Extract the (x, y) coordinate from the center of the cell holding the provided text.  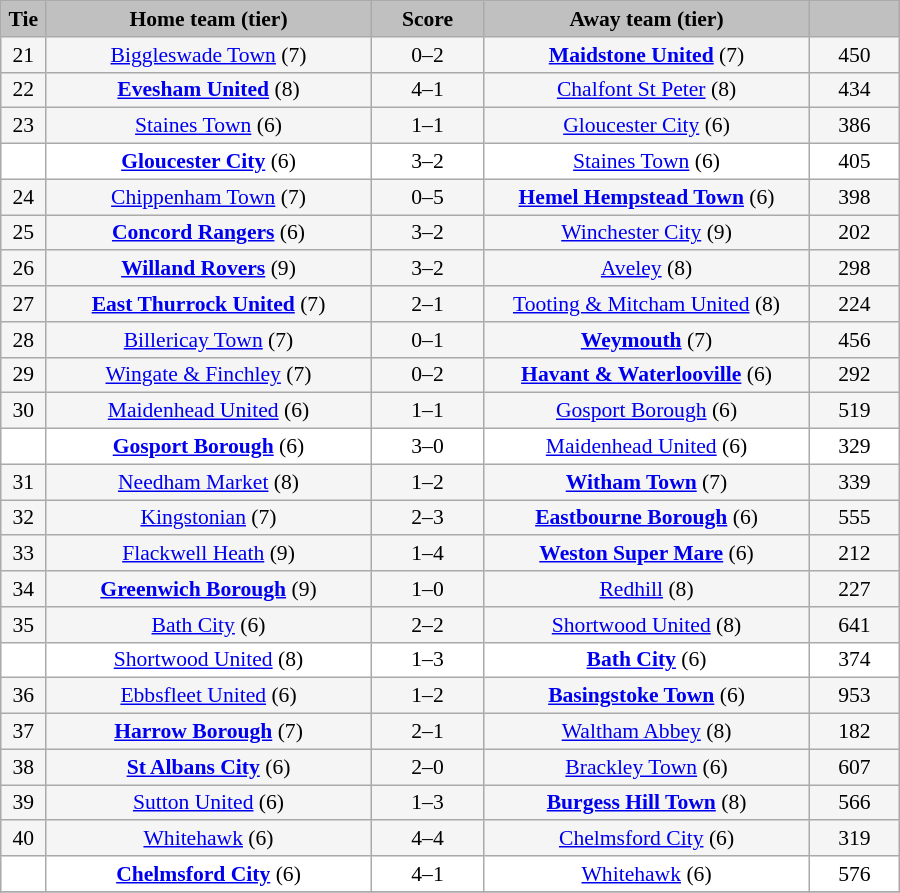
182 (854, 732)
Weston Super Mare (6) (647, 554)
Greenwich Borough (9) (209, 589)
434 (854, 90)
0–1 (427, 340)
1–4 (427, 554)
Redhill (8) (647, 589)
405 (854, 162)
38 (24, 767)
398 (854, 197)
25 (24, 233)
Flackwell Heath (9) (209, 554)
Chippenham Town (7) (209, 197)
Aveley (8) (647, 269)
33 (24, 554)
32 (24, 518)
Needham Market (8) (209, 482)
Weymouth (7) (647, 340)
28 (24, 340)
641 (854, 625)
227 (854, 589)
21 (24, 55)
23 (24, 126)
202 (854, 233)
Eastbourne Borough (6) (647, 518)
Basingstoke Town (6) (647, 696)
Tooting & Mitcham United (8) (647, 304)
Tie (24, 19)
Wingate & Finchley (7) (209, 375)
298 (854, 269)
2–2 (427, 625)
24 (24, 197)
Kingstonian (7) (209, 518)
Harrow Borough (7) (209, 732)
27 (24, 304)
4–4 (427, 839)
2–0 (427, 767)
224 (854, 304)
Maidstone United (7) (647, 55)
319 (854, 839)
0–5 (427, 197)
607 (854, 767)
Evesham United (8) (209, 90)
Biggleswade Town (7) (209, 55)
35 (24, 625)
519 (854, 411)
Winchester City (9) (647, 233)
3–0 (427, 447)
St Albans City (6) (209, 767)
Waltham Abbey (8) (647, 732)
2–3 (427, 518)
456 (854, 340)
40 (24, 839)
450 (854, 55)
386 (854, 126)
Score (427, 19)
22 (24, 90)
37 (24, 732)
Sutton United (6) (209, 803)
212 (854, 554)
39 (24, 803)
566 (854, 803)
30 (24, 411)
29 (24, 375)
374 (854, 660)
36 (24, 696)
953 (854, 696)
Away team (tier) (647, 19)
Hemel Hempstead Town (6) (647, 197)
339 (854, 482)
26 (24, 269)
Havant & Waterlooville (6) (647, 375)
Billericay Town (7) (209, 340)
34 (24, 589)
31 (24, 482)
Concord Rangers (6) (209, 233)
Burgess Hill Town (8) (647, 803)
Willand Rovers (9) (209, 269)
576 (854, 874)
Witham Town (7) (647, 482)
Home team (tier) (209, 19)
1–0 (427, 589)
Brackley Town (6) (647, 767)
Ebbsfleet United (6) (209, 696)
East Thurrock United (7) (209, 304)
329 (854, 447)
292 (854, 375)
555 (854, 518)
Chalfont St Peter (8) (647, 90)
